Search for the cell housing the specified text and yield its (x, y) center coordinate. 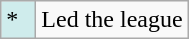
Led the league (112, 20)
* (18, 20)
